Extract the (x, y) coordinate from the center of the cell holding the provided text.  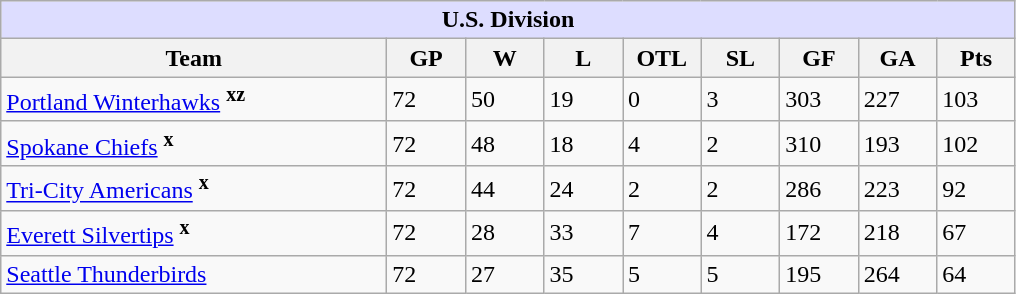
50 (504, 100)
64 (976, 274)
264 (898, 274)
18 (584, 144)
195 (820, 274)
27 (504, 274)
28 (504, 234)
103 (976, 100)
Tri-City Americans x (194, 188)
Everett Silvertips x (194, 234)
218 (898, 234)
19 (584, 100)
44 (504, 188)
0 (662, 100)
OTL (662, 58)
193 (898, 144)
Spokane Chiefs x (194, 144)
7 (662, 234)
GA (898, 58)
310 (820, 144)
303 (820, 100)
GF (820, 58)
Seattle Thunderbirds (194, 274)
W (504, 58)
3 (740, 100)
48 (504, 144)
GP (426, 58)
Portland Winterhawks xz (194, 100)
24 (584, 188)
286 (820, 188)
SL (740, 58)
U.S. Division (508, 20)
172 (820, 234)
Pts (976, 58)
33 (584, 234)
67 (976, 234)
223 (898, 188)
227 (898, 100)
L (584, 58)
102 (976, 144)
35 (584, 274)
Team (194, 58)
92 (976, 188)
